Return the [X, Y] coordinate for the center point of the cell that contains the specified text.  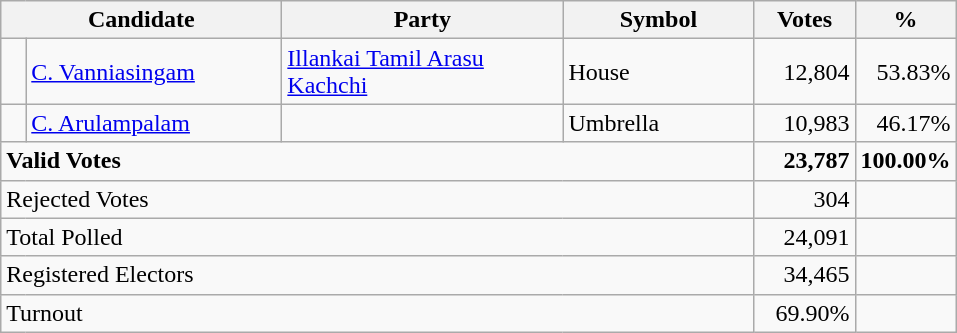
46.17% [906, 123]
Turnout [378, 313]
23,787 [804, 161]
53.83% [906, 72]
Party [422, 20]
304 [804, 199]
C. Vanniasingam [154, 72]
Registered Electors [378, 275]
Symbol [658, 20]
House [658, 72]
Total Polled [378, 237]
Illankai Tamil Arasu Kachchi [422, 72]
Rejected Votes [378, 199]
% [906, 20]
34,465 [804, 275]
Candidate [142, 20]
69.90% [804, 313]
100.00% [906, 161]
10,983 [804, 123]
C. Arulampalam [154, 123]
Valid Votes [378, 161]
12,804 [804, 72]
24,091 [804, 237]
Umbrella [658, 123]
Votes [804, 20]
